Search for the cell housing the specified text and yield its (x, y) center coordinate. 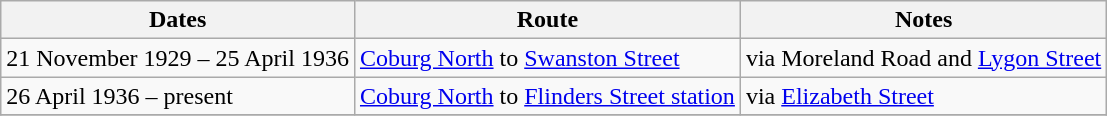
Coburg North to Flinders Street station (547, 96)
Notes (923, 20)
via Moreland Road and Lygon Street (923, 58)
Dates (178, 20)
26 April 1936 – present (178, 96)
21 November 1929 – 25 April 1936 (178, 58)
Route (547, 20)
via Elizabeth Street (923, 96)
Coburg North to Swanston Street (547, 58)
